Return the [X, Y] coordinate for the center point of the cell that contains the specified text.  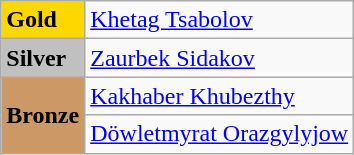
Gold [43, 20]
Khetag Tsabolov [220, 20]
Kakhaber Khubezthy [220, 96]
Silver [43, 58]
Bronze [43, 115]
Döwletmyrat Orazgylyjow [220, 134]
Zaurbek Sidakov [220, 58]
